From the cell containing the given text, extract its center point as (x, y) coordinate. 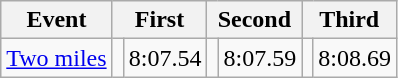
8:07.59 (260, 58)
8:07.54 (165, 58)
8:08.69 (355, 58)
First (160, 20)
Second (254, 20)
Two miles (56, 58)
Event (56, 20)
Third (350, 20)
